Pinpoint the cell where the given text exists, returning its [x, y] midpoint coordinate. 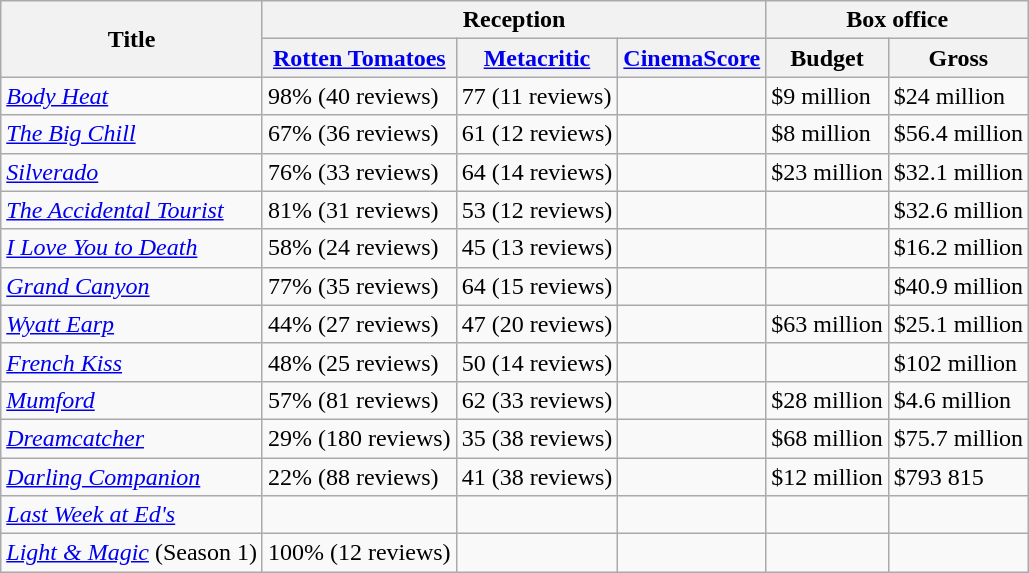
French Kiss [132, 362]
Mumford [132, 400]
45 (13 reviews) [537, 248]
$40.9 million [958, 286]
Dreamcatcher [132, 438]
64 (14 reviews) [537, 172]
61 (12 reviews) [537, 134]
44% (27 reviews) [359, 324]
$32.6 million [958, 210]
76% (33 reviews) [359, 172]
$8 million [827, 134]
$75.7 million [958, 438]
Grand Canyon [132, 286]
22% (88 reviews) [359, 477]
Last Week at Ed's [132, 515]
$4.6 million [958, 400]
The Accidental Tourist [132, 210]
Body Heat [132, 96]
Gross [958, 58]
Rotten Tomatoes [359, 58]
$102 million [958, 362]
$23 million [827, 172]
81% (31 reviews) [359, 210]
47 (20 reviews) [537, 324]
67% (36 reviews) [359, 134]
$793 815 [958, 477]
Silverado [132, 172]
57% (81 reviews) [359, 400]
58% (24 reviews) [359, 248]
CinemaScore [692, 58]
$24 million [958, 96]
100% (12 reviews) [359, 553]
$25.1 million [958, 324]
$12 million [827, 477]
$32.1 million [958, 172]
98% (40 reviews) [359, 96]
53 (12 reviews) [537, 210]
Title [132, 39]
48% (25 reviews) [359, 362]
50 (14 reviews) [537, 362]
I Love You to Death [132, 248]
62 (33 reviews) [537, 400]
$68 million [827, 438]
Darling Companion [132, 477]
Reception [514, 20]
Light & Magic (Season 1) [132, 553]
The Big Chill [132, 134]
$28 million [827, 400]
29% (180 reviews) [359, 438]
Wyatt Earp [132, 324]
35 (38 reviews) [537, 438]
Metacritic [537, 58]
77 (11 reviews) [537, 96]
$9 million [827, 96]
64 (15 reviews) [537, 286]
Budget [827, 58]
$63 million [827, 324]
$16.2 million [958, 248]
Box office [898, 20]
77% (35 reviews) [359, 286]
$56.4 million [958, 134]
41 (38 reviews) [537, 477]
